Find where the given text appears and provide that cell's center as [x, y] coordinate. 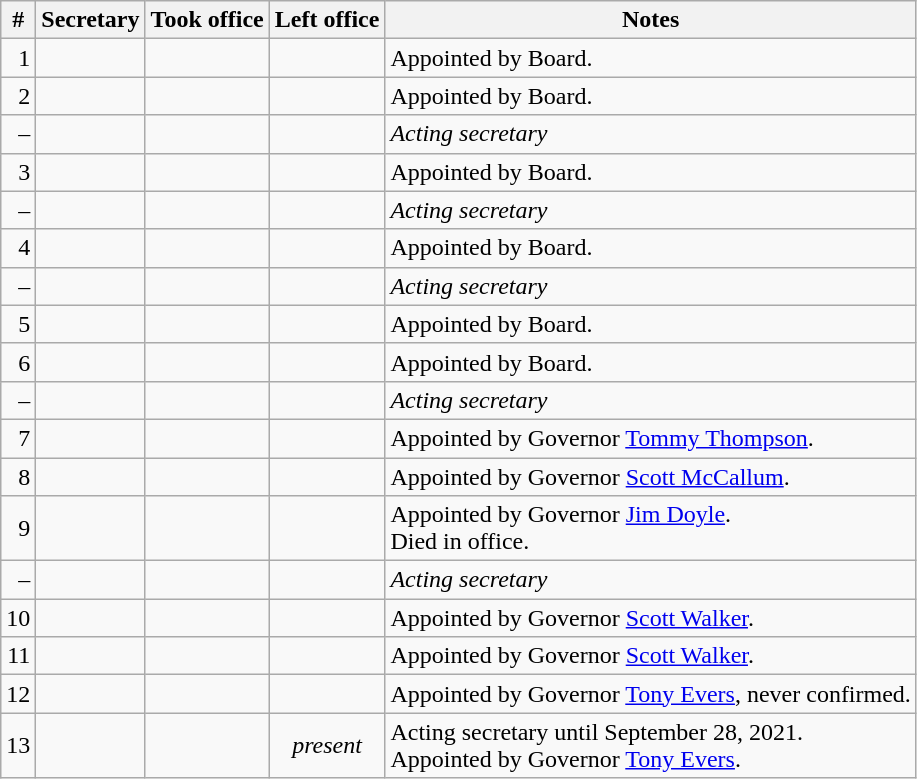
Notes [650, 20]
13 [18, 746]
Appointed by Governor Tommy Thompson. [650, 438]
Secretary [90, 20]
present [327, 746]
6 [18, 362]
# [18, 20]
1 [18, 58]
Left office [327, 20]
11 [18, 656]
10 [18, 618]
3 [18, 172]
Acting secretary until September 28, 2021.Appointed by Governor Tony Evers. [650, 746]
Appointed by Governor Tony Evers, never confirmed. [650, 694]
9 [18, 528]
5 [18, 324]
7 [18, 438]
Appointed by Governor Jim Doyle.Died in office. [650, 528]
8 [18, 477]
Took office [207, 20]
2 [18, 96]
4 [18, 248]
Appointed by Governor Scott McCallum. [650, 477]
12 [18, 694]
